Search for the cell housing the specified text and yield its [x, y] center coordinate. 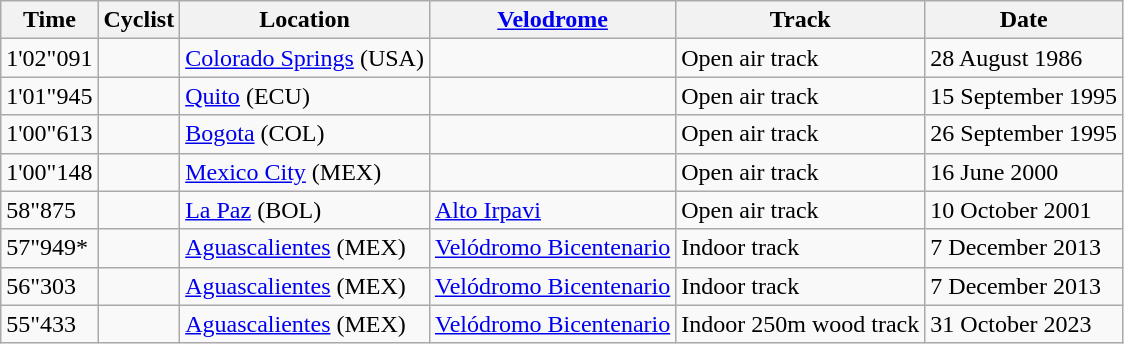
1'00"613 [50, 134]
10 October 2001 [1024, 210]
1'02"091 [50, 58]
Time [50, 20]
26 September 1995 [1024, 134]
1'00"148 [50, 172]
Location [305, 20]
Alto Irpavi [552, 210]
Quito (ECU) [305, 96]
Track [800, 20]
Velodrome [552, 20]
Bogota (COL) [305, 134]
15 September 1995 [1024, 96]
16 June 2000 [1024, 172]
1'01"945 [50, 96]
56"303 [50, 286]
58"875 [50, 210]
28 August 1986 [1024, 58]
Indoor 250m wood track [800, 324]
Mexico City (MEX) [305, 172]
Cyclist [139, 20]
La Paz (BOL) [305, 210]
31 October 2023 [1024, 324]
Colorado Springs (USA) [305, 58]
55"433 [50, 324]
Date [1024, 20]
57"949* [50, 248]
